Return (X, Y) of the center of cell containing provided text 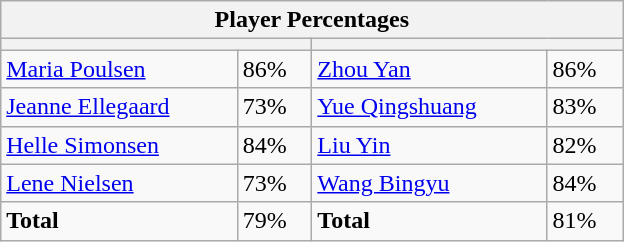
Lene Nielsen (119, 183)
79% (274, 221)
Player Percentages (312, 20)
Jeanne Ellegaard (119, 107)
83% (585, 107)
Helle Simonsen (119, 145)
Zhou Yan (430, 69)
82% (585, 145)
Yue Qingshuang (430, 107)
81% (585, 221)
Wang Bingyu (430, 183)
Maria Poulsen (119, 69)
Liu Yin (430, 145)
